Return the [X, Y] coordinate for the center point of the cell that contains the specified text.  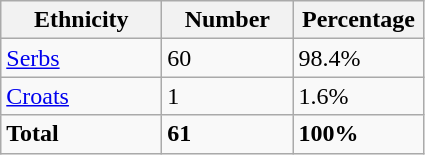
98.4% [358, 58]
Percentage [358, 20]
Ethnicity [82, 20]
Croats [82, 96]
Total [82, 134]
1.6% [358, 96]
60 [228, 58]
Number [228, 20]
61 [228, 134]
1 [228, 96]
Serbs [82, 58]
100% [358, 134]
